Detect which cell encompasses the target text, then output its (x, y) center coordinate. 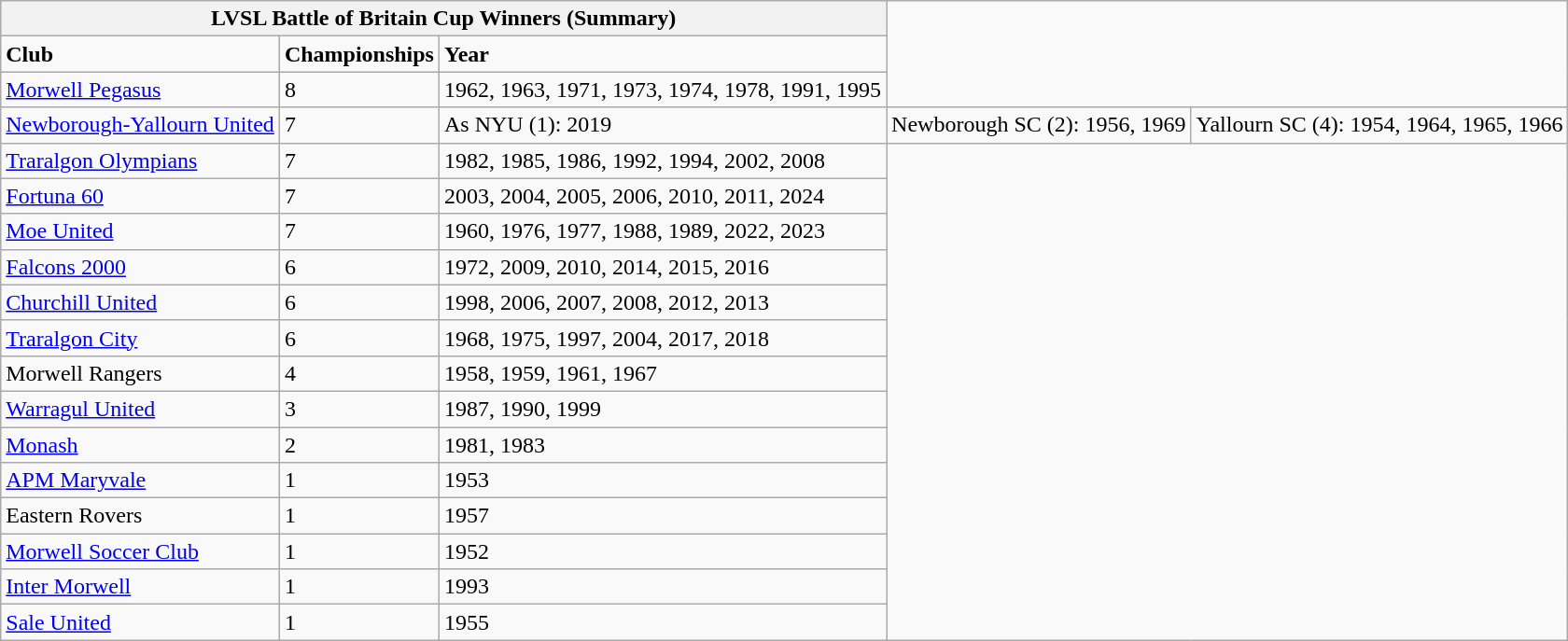
APM Maryvale (140, 481)
1972, 2009, 2010, 2014, 2015, 2016 (663, 267)
Moe United (140, 231)
Newborough-Yallourn United (140, 125)
Falcons 2000 (140, 267)
1987, 1990, 1999 (663, 409)
3 (358, 409)
Morwell Pegasus (140, 90)
1968, 1975, 1997, 2004, 2017, 2018 (663, 338)
Monash (140, 445)
8 (358, 90)
Championships (358, 54)
1960, 1976, 1977, 1988, 1989, 2022, 2023 (663, 231)
Fortuna 60 (140, 196)
Warragul United (140, 409)
1958, 1959, 1961, 1967 (663, 373)
Morwell Soccer Club (140, 551)
Year (663, 54)
1952 (663, 551)
Churchill United (140, 302)
Morwell Rangers (140, 373)
1982, 1985, 1986, 1992, 1994, 2002, 2008 (663, 160)
Inter Morwell (140, 587)
4 (358, 373)
Eastern Rovers (140, 516)
1957 (663, 516)
1955 (663, 622)
Newborough SC (2): 1956, 1969 (1039, 125)
1962, 1963, 1971, 1973, 1974, 1978, 1991, 1995 (663, 90)
As NYU (1): 2019 (663, 125)
2 (358, 445)
Club (140, 54)
1981, 1983 (663, 445)
Sale United (140, 622)
Yallourn SC (4): 1954, 1964, 1965, 1966 (1379, 125)
2003, 2004, 2005, 2006, 2010, 2011, 2024 (663, 196)
1998, 2006, 2007, 2008, 2012, 2013 (663, 302)
Traralgon Olympians (140, 160)
LVSL Battle of Britain Cup Winners (Summary) (444, 19)
Traralgon City (140, 338)
1953 (663, 481)
1993 (663, 587)
